Determine the (x, y) coordinate at the center of the cell enclosing the given text.  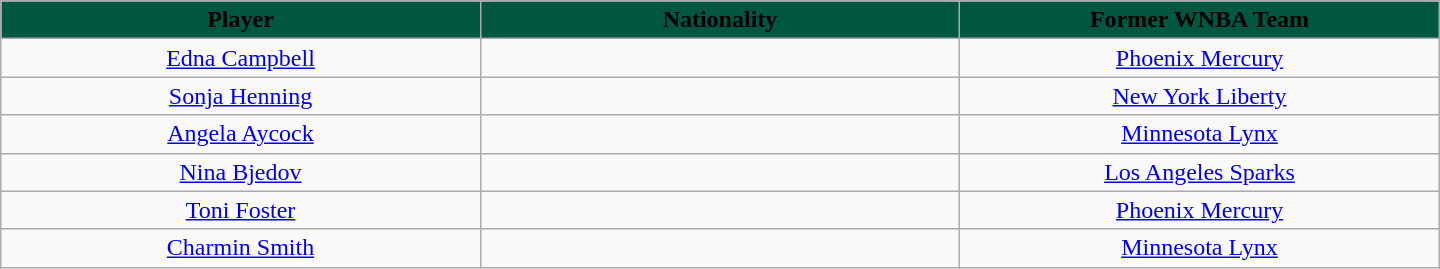
Sonja Henning (240, 96)
Player (240, 20)
Nina Bjedov (240, 172)
Charmin Smith (240, 248)
Los Angeles Sparks (1200, 172)
Edna Campbell (240, 58)
Toni Foster (240, 210)
Former WNBA Team (1200, 20)
Nationality (720, 20)
Angela Aycock (240, 134)
New York Liberty (1200, 96)
